From the cell containing the given text, extract its center point as [X, Y] coordinate. 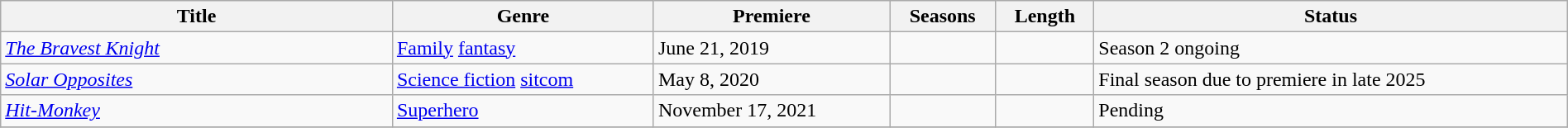
Science fiction sitcom [523, 79]
May 8, 2020 [771, 79]
Seasons [943, 17]
Hit-Monkey [197, 111]
Solar Opposites [197, 79]
Genre [523, 17]
Pending [1331, 111]
Status [1331, 17]
Superhero [523, 111]
Title [197, 17]
The Bravest Knight [197, 48]
June 21, 2019 [771, 48]
Season 2 ongoing [1331, 48]
Length [1045, 17]
November 17, 2021 [771, 111]
Premiere [771, 17]
Final season due to premiere in late 2025 [1331, 79]
Family fantasy [523, 48]
